Identify which cell holds the provided text, then report its [X, Y] central coordinate. 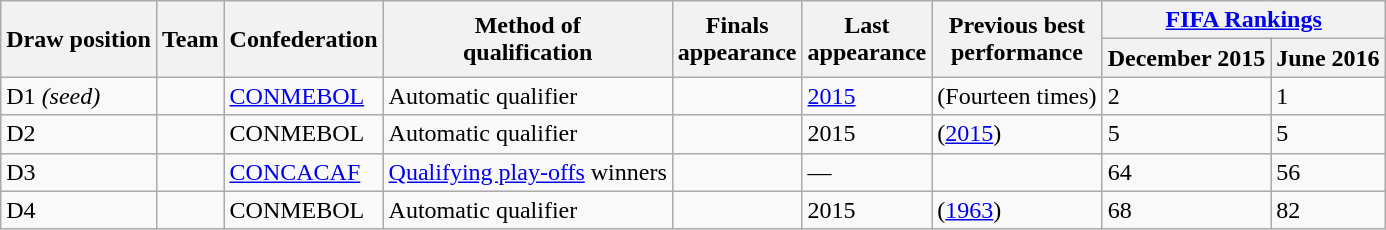
D2 [79, 134]
June 2016 [1328, 58]
(1963) [1017, 210]
Finalsappearance [737, 39]
82 [1328, 210]
December 2015 [1186, 58]
1 [1328, 96]
D1 (seed) [79, 96]
Team [190, 39]
Lastappearance [867, 39]
(2015) [1017, 134]
FIFA Rankings [1244, 20]
(Fourteen times) [1017, 96]
D4 [79, 210]
Previous bestperformance [1017, 39]
Confederation [304, 39]
2 [1186, 96]
CONCACAF [304, 172]
64 [1186, 172]
68 [1186, 210]
— [867, 172]
Qualifying play-offs winners [528, 172]
D3 [79, 172]
Draw position [79, 39]
56 [1328, 172]
Method ofqualification [528, 39]
